For the text-containing cell, return its midpoint in (X, Y) coordinate format. 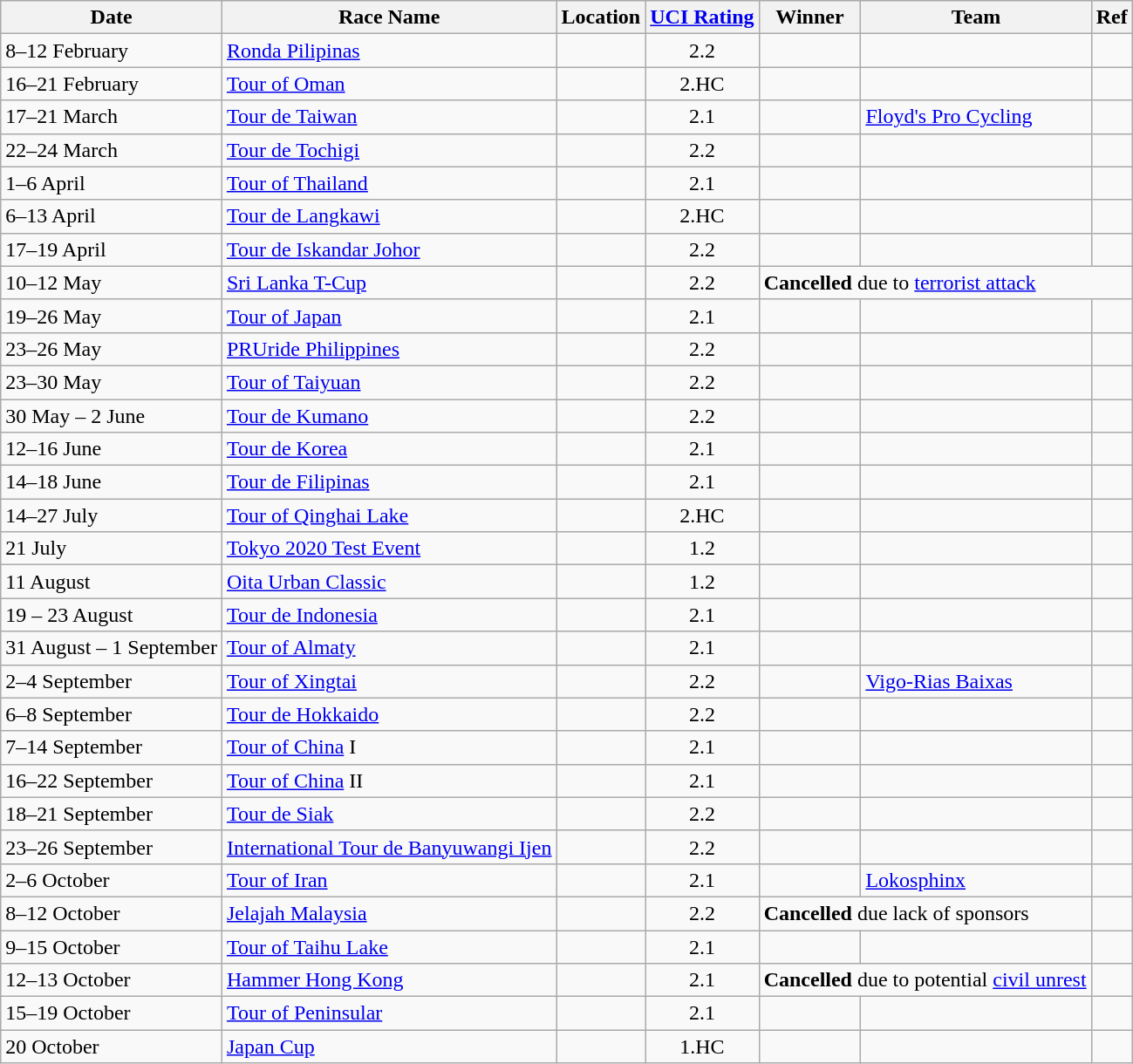
Cancelled due to terrorist attack (945, 283)
17–21 March (112, 117)
23–30 May (112, 382)
Tour of Taihu Lake (389, 946)
16–22 September (112, 781)
Cancelled due to potential civil unrest (925, 980)
Tour de Hokkaido (389, 714)
Ronda Pilipinas (389, 51)
31 August – 1 September (112, 648)
9–15 October (112, 946)
Tour de Langkawi (389, 216)
Tour de Filipinas (389, 482)
8–12 October (112, 913)
12–16 June (112, 449)
1.HC (702, 1047)
Floyd's Pro Cycling (976, 117)
Tour de Siak (389, 814)
Tour of China I (389, 747)
PRUride Philippines (389, 349)
21 July (112, 549)
Oita Urban Classic (389, 582)
International Tour de Banyuwangi Ijen (389, 847)
Tour of Iran (389, 880)
Tour of Taiyuan (389, 382)
Ref (1111, 17)
Winner (809, 17)
22–24 March (112, 150)
18–21 September (112, 814)
Tour de Taiwan (389, 117)
UCI Rating (702, 17)
2–4 September (112, 681)
Tour of Qinghai Lake (389, 515)
Tour de Tochigi (389, 150)
Tour of Xingtai (389, 681)
12–13 October (112, 980)
7–14 September (112, 747)
1–6 April (112, 183)
23–26 May (112, 349)
Tour of Thailand (389, 183)
20 October (112, 1047)
Tour de Iskandar Johor (389, 249)
Tour of Peninsular (389, 1013)
14–18 June (112, 482)
Lokosphinx (976, 880)
2–6 October (112, 880)
6–8 September (112, 714)
Tour de Korea (389, 449)
Race Name (389, 17)
Cancelled due lack of sponsors (925, 913)
16–21 February (112, 84)
8–12 February (112, 51)
19–26 May (112, 316)
Vigo-Rias Baixas (976, 681)
30 May – 2 June (112, 416)
11 August (112, 582)
Location (601, 17)
14–27 July (112, 515)
Date (112, 17)
Hammer Hong Kong (389, 980)
Tour of Oman (389, 84)
10–12 May (112, 283)
Tour of China II (389, 781)
15–19 October (112, 1013)
Sri Lanka T-Cup (389, 283)
Tokyo 2020 Test Event (389, 549)
23–26 September (112, 847)
Japan Cup (389, 1047)
Tour de Indonesia (389, 615)
Jelajah Malaysia (389, 913)
6–13 April (112, 216)
19 – 23 August (112, 615)
Tour of Japan (389, 316)
Team (976, 17)
Tour of Almaty (389, 648)
17–19 April (112, 249)
Tour de Kumano (389, 416)
